Find where the given text appears and provide that cell's center as [x, y] coordinate. 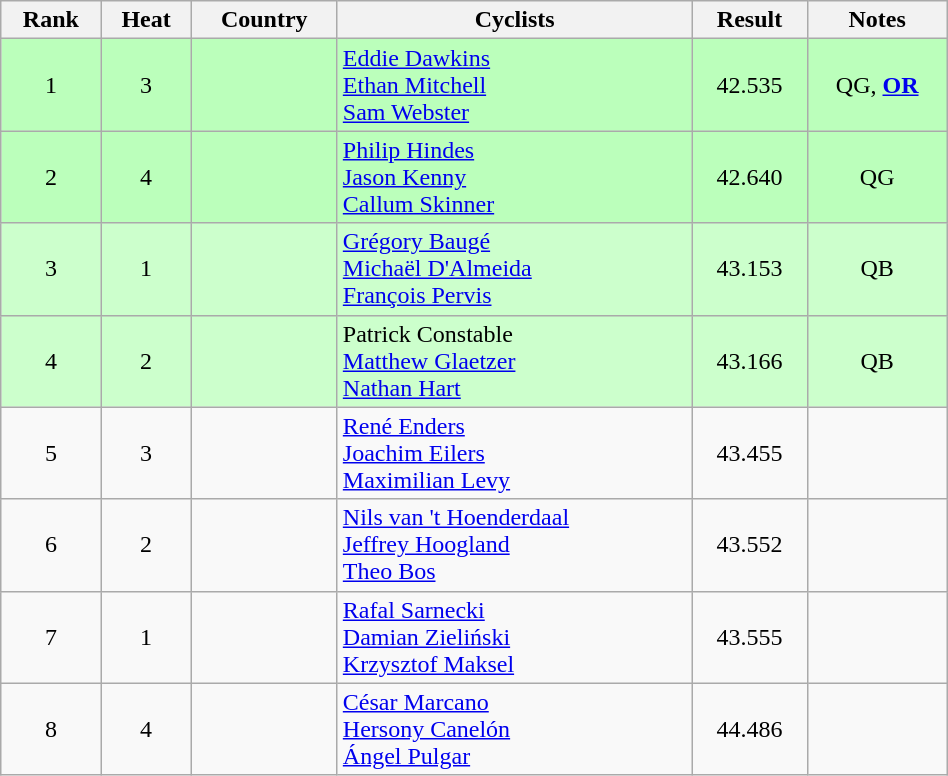
Result [750, 20]
6 [51, 545]
René EndersJoachim EilersMaximilian Levy [514, 453]
8 [51, 729]
42.535 [750, 85]
Philip HindesJason KennyCallum Skinner [514, 177]
43.166 [750, 361]
43.153 [750, 269]
Rank [51, 20]
Rafal SarneckiDamian ZielińskiKrzysztof Maksel [514, 637]
Grégory BaugéMichaël D'AlmeidaFrançois Pervis [514, 269]
43.455 [750, 453]
Notes [877, 20]
43.552 [750, 545]
Nils van 't HoenderdaalJeffrey HooglandTheo Bos [514, 545]
Patrick ConstableMatthew GlaetzerNathan Hart [514, 361]
Heat [146, 20]
QG, OR [877, 85]
5 [51, 453]
44.486 [750, 729]
César MarcanoHersony CanelónÁngel Pulgar [514, 729]
QG [877, 177]
43.555 [750, 637]
7 [51, 637]
Country [264, 20]
42.640 [750, 177]
Cyclists [514, 20]
Eddie DawkinsEthan MitchellSam Webster [514, 85]
